Locate the cell with the specified text and output its (X, Y) center coordinate. 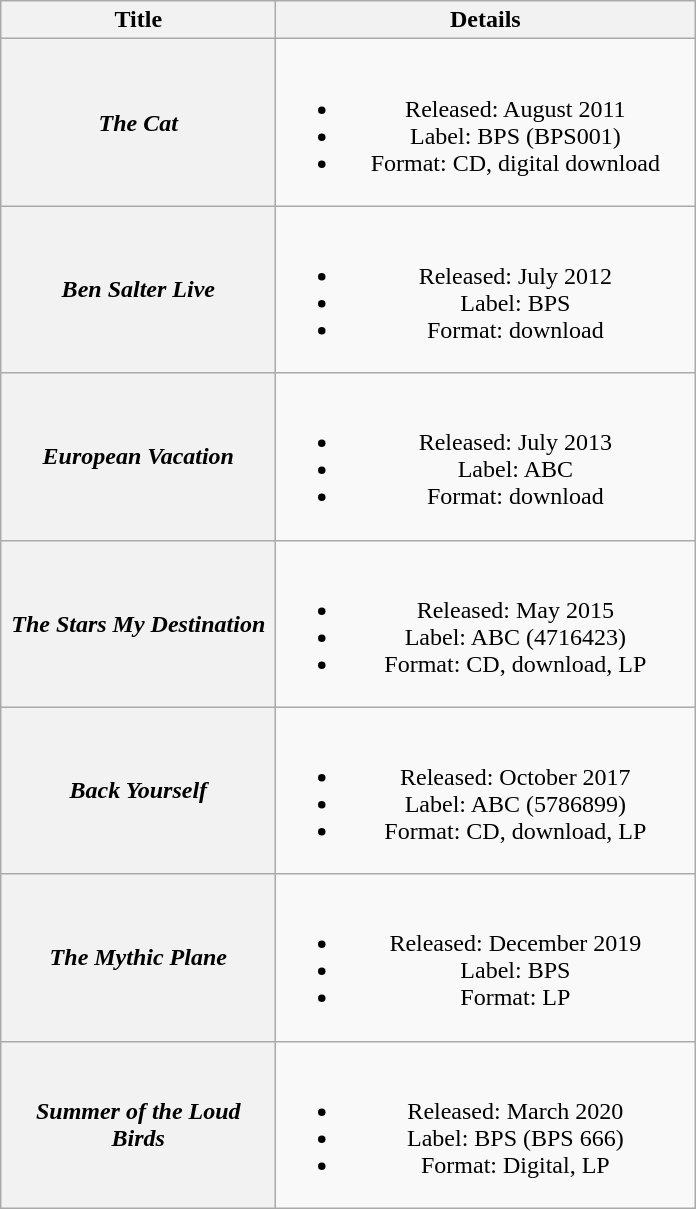
The Cat (138, 122)
Released: July 2013Label: ABCFormat: download (486, 456)
Back Yourself (138, 790)
Released: August 2011Label: BPS (BPS001)Format: CD, digital download (486, 122)
Title (138, 20)
Released: March 2020Label: BPS (BPS 666)Format: Digital, LP (486, 1124)
The Stars My Destination (138, 624)
European Vacation (138, 456)
Summer of the Loud Birds (138, 1124)
Ben Salter Live (138, 290)
Details (486, 20)
Released: December 2019Label: BPSFormat: LP (486, 958)
Released: July 2012Label: BPSFormat: download (486, 290)
Released: May 2015Label: ABC (4716423)Format: CD, download, LP (486, 624)
Released: October 2017Label: ABC (5786899)Format: CD, download, LP (486, 790)
The Mythic Plane (138, 958)
